For the text-containing cell, return its midpoint in (X, Y) coordinate format. 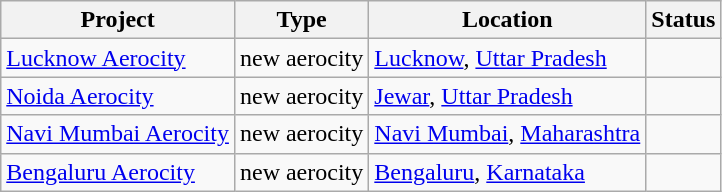
Project (118, 20)
Jewar, Uttar Pradesh (508, 96)
Noida Aerocity (118, 96)
Navi Mumbai, Maharashtra (508, 134)
Lucknow Aerocity (118, 58)
Type (301, 20)
Navi Mumbai Aerocity (118, 134)
Status (684, 20)
Bengaluru, Karnataka (508, 172)
Bengaluru Aerocity (118, 172)
Lucknow, Uttar Pradesh (508, 58)
Location (508, 20)
